For the text-containing cell, return its midpoint in [x, y] coordinate format. 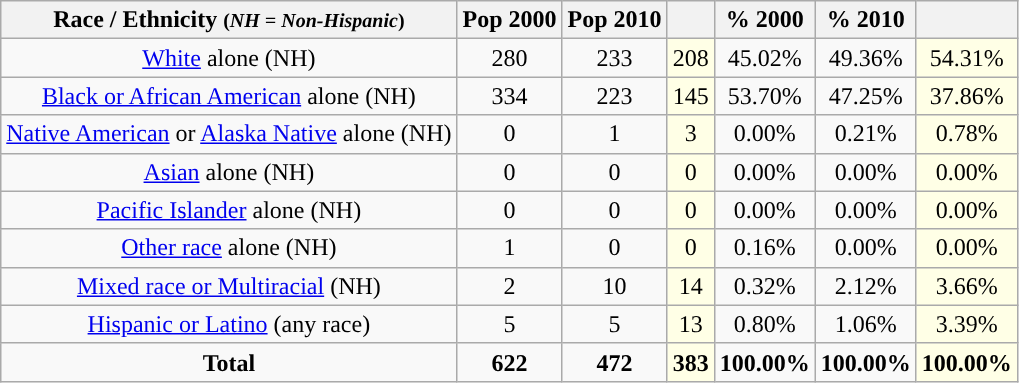
0.78% [966, 134]
Pop 2010 [614, 20]
0.21% [866, 134]
37.86% [966, 96]
Pop 2000 [510, 20]
49.36% [866, 58]
54.31% [966, 58]
208 [690, 58]
13 [690, 324]
383 [690, 362]
280 [510, 58]
334 [510, 96]
3.39% [966, 324]
Black or African American alone (NH) [229, 96]
47.25% [866, 96]
472 [614, 362]
White alone (NH) [229, 58]
0.80% [764, 324]
233 [614, 58]
14 [690, 286]
Asian alone (NH) [229, 172]
145 [690, 96]
Other race alone (NH) [229, 248]
45.02% [764, 58]
Mixed race or Multiracial (NH) [229, 286]
% 2010 [866, 20]
Race / Ethnicity (NH = Non-Hispanic) [229, 20]
Total [229, 362]
10 [614, 286]
2 [510, 286]
3 [690, 134]
1.06% [866, 324]
0.32% [764, 286]
223 [614, 96]
0.16% [764, 248]
Native American or Alaska Native alone (NH) [229, 134]
Pacific Islander alone (NH) [229, 210]
Hispanic or Latino (any race) [229, 324]
2.12% [866, 286]
3.66% [966, 286]
622 [510, 362]
% 2000 [764, 20]
53.70% [764, 96]
